Extract the (x, y) coordinate from the center of the cell holding the provided text.  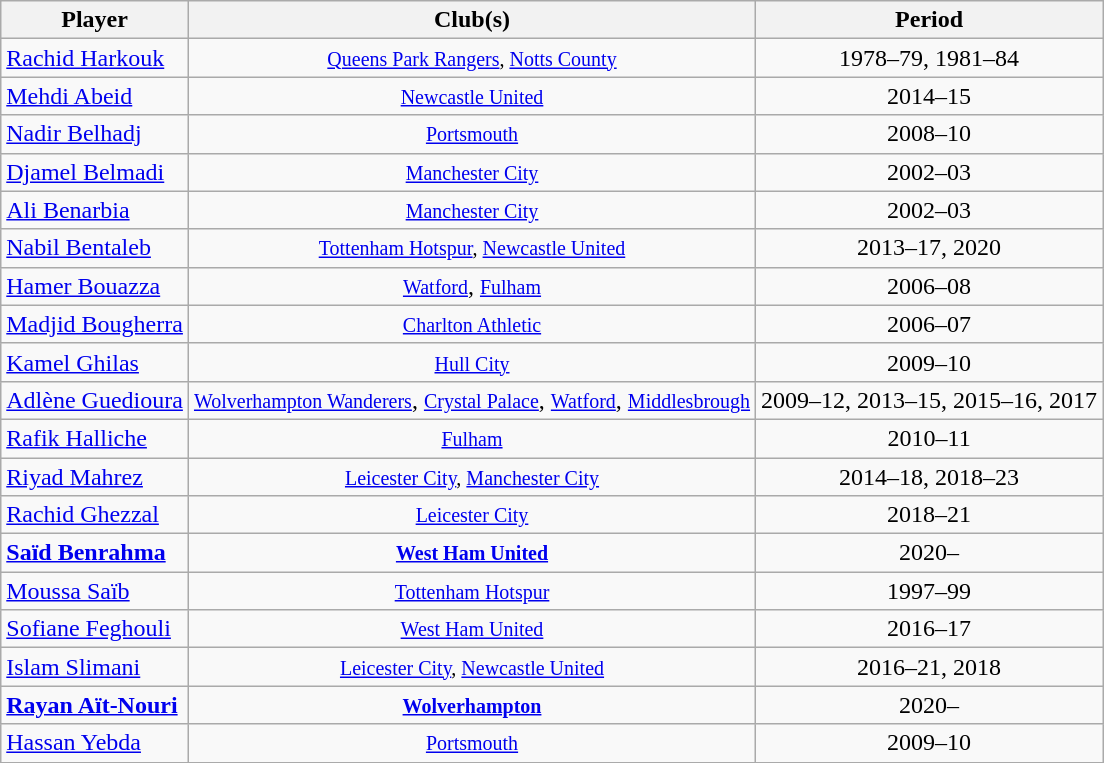
Djamel Belmadi (95, 172)
Ali Benarbia (95, 210)
Charlton Athletic (472, 324)
Kamel Ghilas (95, 362)
2008–10 (930, 134)
Watford, Fulham (472, 286)
Riyad Mahrez (95, 477)
Tottenham Hotspur (472, 591)
Wolverhampton (472, 705)
Leicester City (472, 515)
2013–17, 2020 (930, 248)
Wolverhampton Wanderers, Crystal Palace, Watford, Middlesbrough (472, 400)
Period (930, 20)
Queens Park Rangers, Notts County (472, 58)
Hull City (472, 362)
2016–21, 2018 (930, 667)
Mehdi Abeid (95, 96)
Newcastle United (472, 96)
2016–17 (930, 629)
Leicester City, Newcastle United (472, 667)
Player (95, 20)
Nabil Bentaleb (95, 248)
2018–21 (930, 515)
2006–08 (930, 286)
Rayan Aït-Nouri (95, 705)
2006–07 (930, 324)
Moussa Saïb (95, 591)
Nadir Belhadj (95, 134)
Sofiane Feghouli (95, 629)
2010–11 (930, 438)
2014–18, 2018–23 (930, 477)
Hassan Yebda (95, 743)
Tottenham Hotspur, Newcastle United (472, 248)
Rafik Halliche (95, 438)
Club(s) (472, 20)
2014–15 (930, 96)
Adlène Guedioura (95, 400)
Islam Slimani (95, 667)
Rachid Ghezzal (95, 515)
1978–79, 1981–84 (930, 58)
2009–12, 2013–15, 2015–16, 2017 (930, 400)
Rachid Harkouk (95, 58)
1997–99 (930, 591)
Saïd Benrahma (95, 553)
Fulham (472, 438)
Leicester City, Manchester City (472, 477)
Madjid Bougherra (95, 324)
Hamer Bouazza (95, 286)
